Locate the cell with the specified text and output its (x, y) center coordinate. 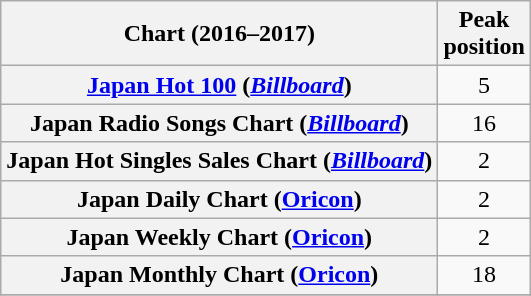
Japan Hot Singles Sales Chart (Billboard) (220, 161)
5 (484, 85)
Japan Monthly Chart (Oricon) (220, 275)
16 (484, 123)
Japan Radio Songs Chart (Billboard) (220, 123)
Japan Weekly Chart (Oricon) (220, 237)
18 (484, 275)
Japan Hot 100 (Billboard) (220, 85)
Japan Daily Chart (Oricon) (220, 199)
Chart (2016–2017) (220, 34)
Peakposition (484, 34)
